Scan for the cell matching the given text and deliver its (X, Y) coordinate at center. 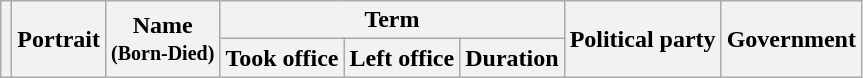
Duration (512, 58)
Portrait (59, 39)
Took office (282, 58)
Term (392, 20)
Name(Born-Died) (162, 39)
Left office (402, 58)
Political party (642, 39)
Government (791, 39)
